Capture the cell that displays the provided text and extract its [x, y] central coordinate. 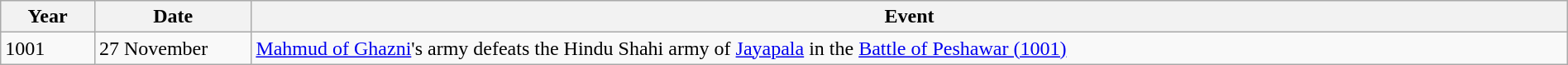
Year [48, 17]
1001 [48, 48]
Event [910, 17]
27 November [172, 48]
Date [172, 17]
Mahmud of Ghazni's army defeats the Hindu Shahi army of Jayapala in the Battle of Peshawar (1001) [910, 48]
